Locate the cell with the specified text and output its (X, Y) center coordinate. 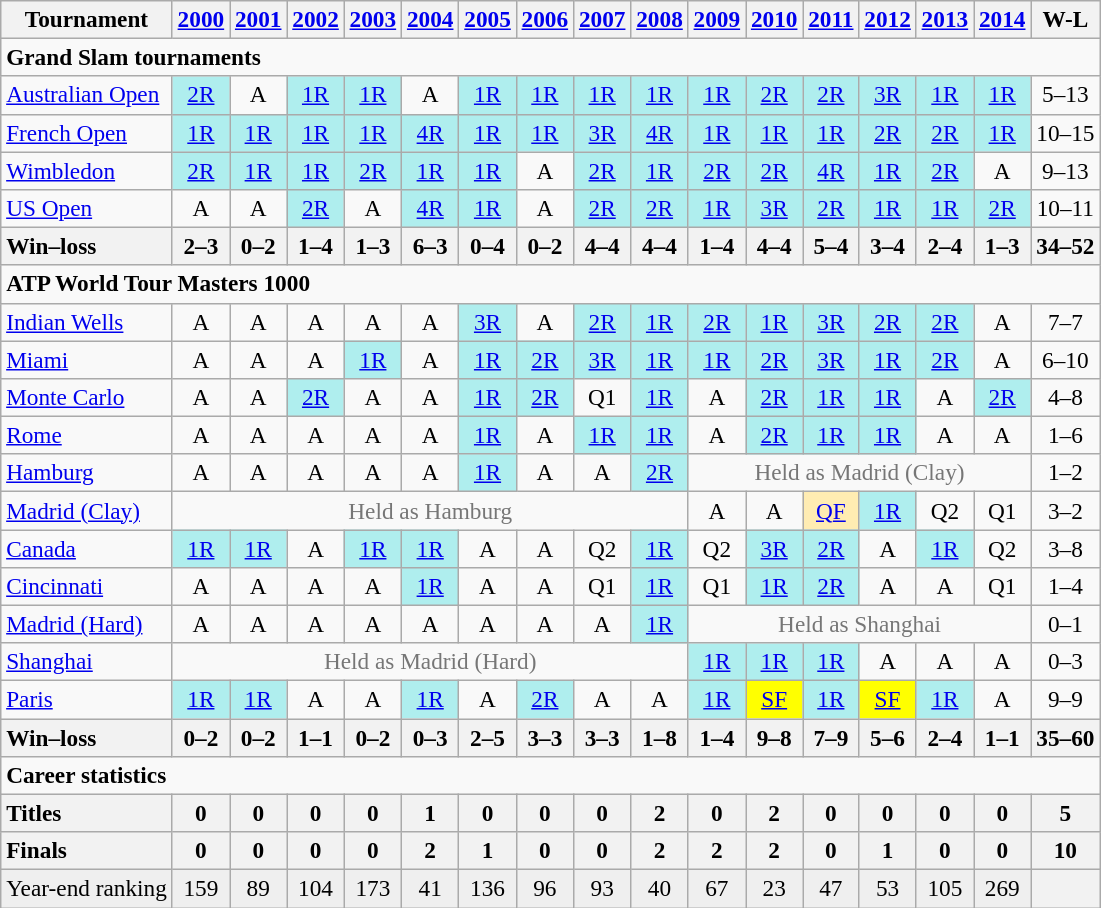
105 (944, 888)
5–6 (888, 737)
Held as Hamburg (430, 510)
5–13 (1066, 95)
104 (316, 888)
10–11 (1066, 208)
French Open (86, 133)
89 (258, 888)
5 (1066, 813)
2005 (488, 19)
1–8 (660, 737)
0–1 (1066, 624)
2–3 (200, 246)
93 (602, 888)
9–9 (1066, 699)
10 (1066, 850)
Monte Carlo (86, 397)
2009 (716, 19)
2000 (200, 19)
4–8 (1066, 397)
2004 (430, 19)
2007 (602, 19)
6–10 (1066, 359)
2012 (888, 19)
Career statistics (550, 775)
Shanghai (86, 662)
2010 (774, 19)
23 (774, 888)
3–2 (1066, 510)
10–15 (1066, 133)
Miami (86, 359)
269 (1002, 888)
Finals (86, 850)
US Open (86, 208)
47 (831, 888)
3–8 (1066, 548)
2001 (258, 19)
Tournament (86, 19)
9–13 (1066, 170)
2013 (944, 19)
Held as Shanghai (860, 624)
159 (200, 888)
0–4 (488, 246)
2003 (372, 19)
2002 (316, 19)
2006 (544, 19)
Hamburg (86, 473)
34–52 (1066, 246)
2014 (1002, 19)
W-L (1066, 19)
2008 (660, 19)
2–5 (488, 737)
1–6 (1066, 435)
Madrid (Clay) (86, 510)
Wimbledon (86, 170)
ATP World Tour Masters 1000 (550, 284)
7–9 (831, 737)
7–7 (1066, 322)
3–4 (888, 246)
Canada (86, 548)
9–8 (774, 737)
5–4 (831, 246)
Paris (86, 699)
136 (488, 888)
Indian Wells (86, 322)
Madrid (Hard) (86, 624)
Australian Open (86, 95)
53 (888, 888)
1–2 (1066, 473)
35–60 (1066, 737)
Rome (86, 435)
40 (660, 888)
QF (831, 510)
Held as Madrid (Hard) (430, 662)
Held as Madrid (Clay) (860, 473)
Grand Slam tournaments (550, 57)
Titles (86, 813)
Cincinnati (86, 586)
96 (544, 888)
173 (372, 888)
41 (430, 888)
Year-end ranking (86, 888)
2011 (831, 19)
6–3 (430, 246)
67 (716, 888)
